For the text-containing cell, return its midpoint in [X, Y] coordinate format. 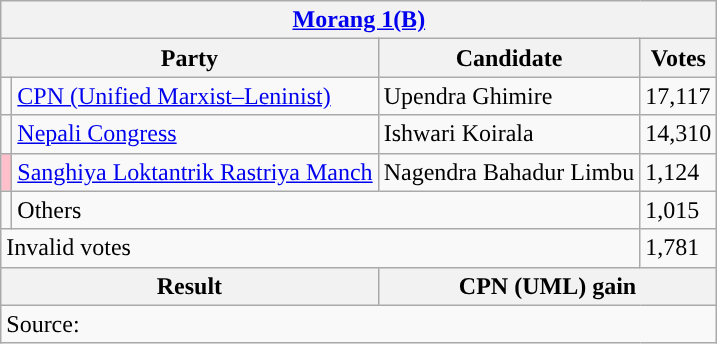
Morang 1(B) [359, 20]
Others [326, 210]
Party [190, 58]
17,117 [678, 96]
Nagendra Bahadur Limbu [509, 172]
1,124 [678, 172]
1,015 [678, 210]
Votes [678, 58]
Result [190, 286]
Candidate [509, 58]
Ishwari Koirala [509, 134]
Sanghiya Loktantrik Rastriya Manch [195, 172]
CPN (UML) gain [548, 286]
Upendra Ghimire [509, 96]
1,781 [678, 248]
14,310 [678, 134]
CPN (Unified Marxist–Leninist) [195, 96]
Invalid votes [320, 248]
Source: [359, 324]
Nepali Congress [195, 134]
